For the text-containing cell, return its midpoint in (X, Y) coordinate format. 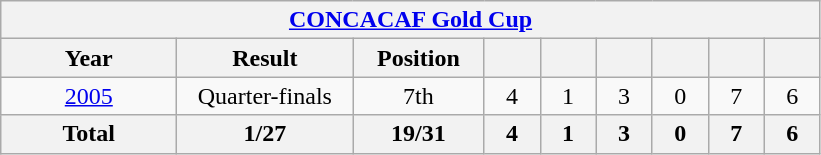
Year (89, 58)
19/31 (418, 134)
Position (418, 58)
CONCACAF Gold Cup (411, 20)
Result (265, 58)
Quarter-finals (265, 96)
2005 (89, 96)
Total (89, 134)
7th (418, 96)
1/27 (265, 134)
